Return the [X, Y] coordinate for the center point of the cell that contains the specified text.  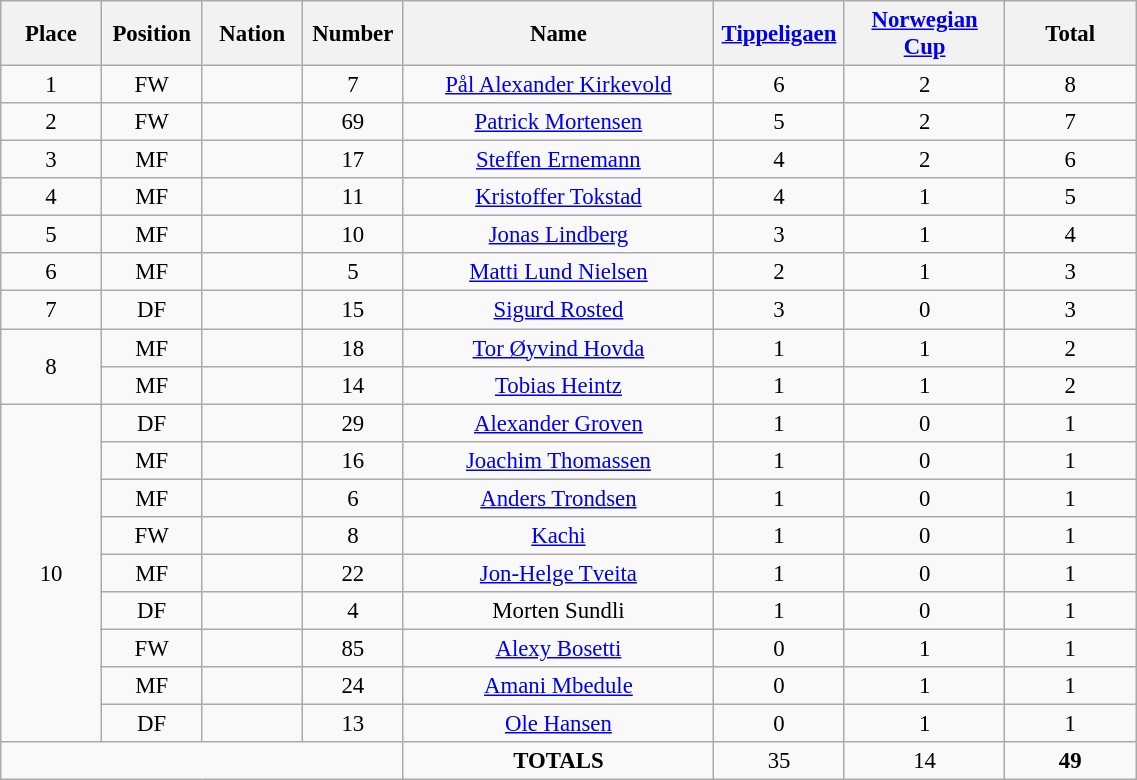
Matti Lund Nielsen [558, 273]
Jon-Helge Tveita [558, 573]
Alexander Groven [558, 423]
Joachim Thomassen [558, 460]
Sigurd Rosted [558, 310]
Kristoffer Tokstad [558, 197]
17 [354, 160]
Nation [252, 34]
Jonas Lindberg [558, 235]
Name [558, 34]
Patrick Mortensen [558, 122]
Norwegian Cup [924, 34]
Kachi [558, 536]
TOTALS [558, 761]
49 [1070, 761]
Anders Trondsen [558, 498]
Alexy Bosetti [558, 648]
69 [354, 122]
35 [780, 761]
11 [354, 197]
Steffen Ernemann [558, 160]
16 [354, 460]
Tor Øyvind Hovda [558, 348]
Place [52, 34]
Tippeligaen [780, 34]
22 [354, 573]
Morten Sundli [558, 611]
Ole Hansen [558, 724]
85 [354, 648]
Tobias Heintz [558, 385]
18 [354, 348]
Position [152, 34]
Total [1070, 34]
15 [354, 310]
13 [354, 724]
29 [354, 423]
24 [354, 686]
Pål Alexander Kirkevold [558, 85]
Number [354, 34]
Amani Mbedule [558, 686]
